For the text-containing cell, return its midpoint in [X, Y] coordinate format. 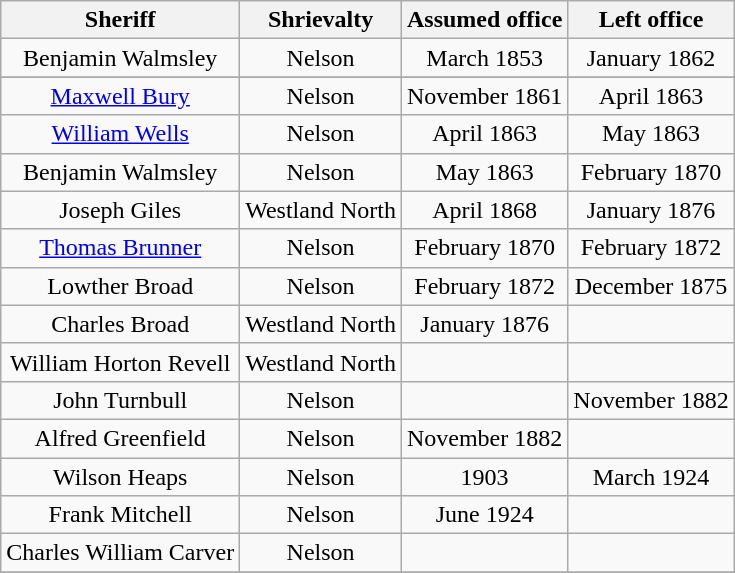
January 1862 [651, 58]
March 1924 [651, 477]
Alfred Greenfield [120, 438]
December 1875 [651, 286]
November 1861 [484, 96]
April 1868 [484, 210]
Left office [651, 20]
Sheriff [120, 20]
William Horton Revell [120, 362]
Maxwell Bury [120, 96]
Thomas Brunner [120, 248]
Shrievalty [321, 20]
Assumed office [484, 20]
Joseph Giles [120, 210]
Wilson Heaps [120, 477]
June 1924 [484, 515]
Charles Broad [120, 324]
Charles William Carver [120, 553]
William Wells [120, 134]
March 1853 [484, 58]
Lowther Broad [120, 286]
John Turnbull [120, 400]
Frank Mitchell [120, 515]
1903 [484, 477]
